Pinpoint the cell where the given text exists, returning its (x, y) midpoint coordinate. 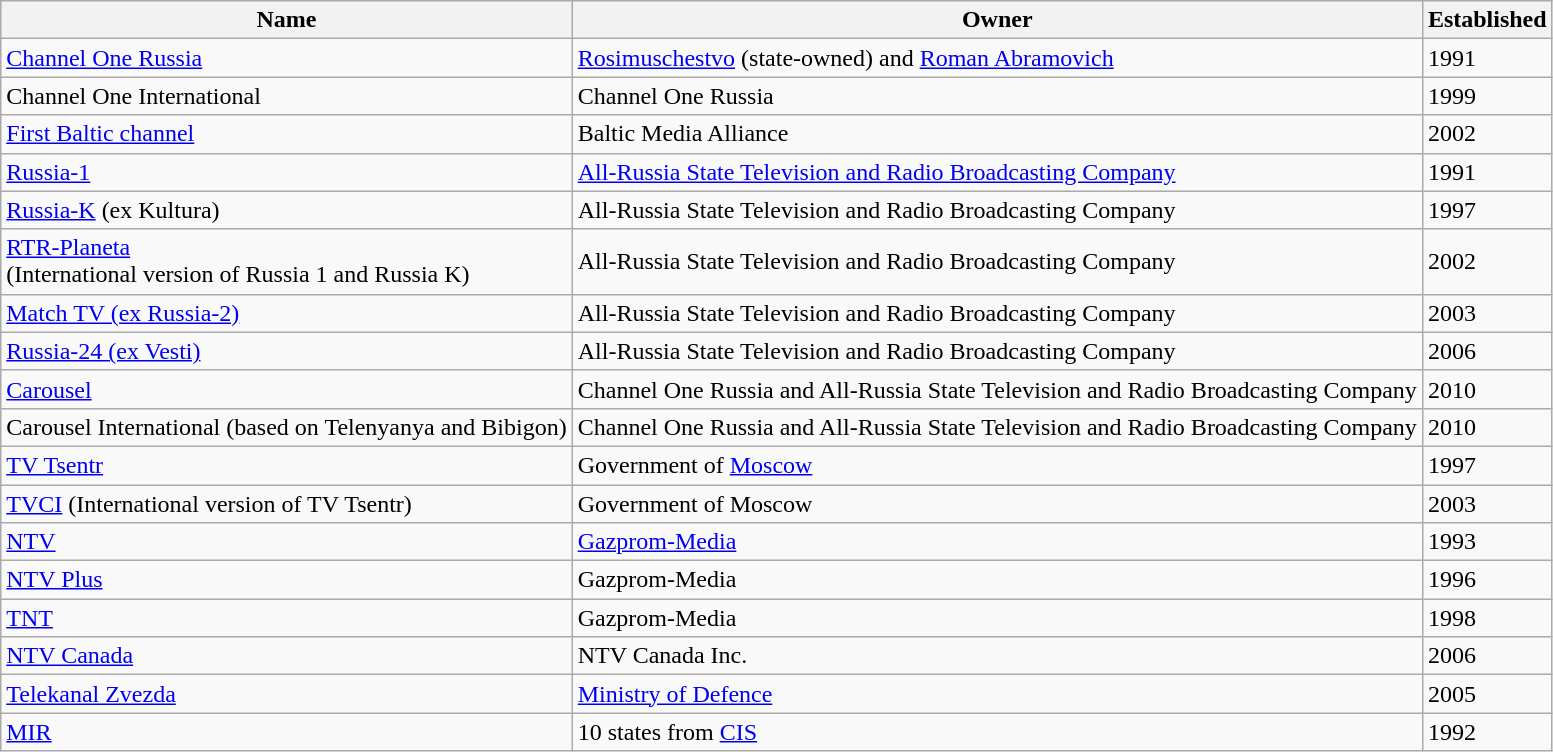
NTV Canada (286, 656)
Carousel (286, 389)
Russia-K (ex Kultura) (286, 210)
MIR (286, 732)
1998 (1487, 618)
Name (286, 20)
1993 (1487, 542)
Owner (997, 20)
10 states from CIS (997, 732)
Baltic Media Alliance (997, 134)
First Baltic channel (286, 134)
TNT (286, 618)
2005 (1487, 694)
Ministry of Defence (997, 694)
1999 (1487, 96)
Channel One International (286, 96)
TV Tsentr (286, 465)
NTV Plus (286, 580)
NTV (286, 542)
Rosimuschestvo (state-owned) and Roman Abramovich (997, 58)
Telekanal Zvezda (286, 694)
RTR-Planeta (International version of Russia 1 and Russia K) (286, 262)
1992 (1487, 732)
1996 (1487, 580)
Russia-24 (ex Vesti) (286, 351)
Established (1487, 20)
Match TV (ex Russia-2) (286, 313)
TVCI (International version of TV Tsentr) (286, 503)
NTV Canada Inc. (997, 656)
Russia-1 (286, 172)
Carousel International (based on Telenyanya and Bibigon) (286, 427)
